Determine the (X, Y) coordinate at the center of the cell enclosing the given text.  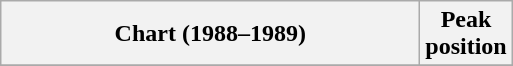
Chart (1988–1989) (210, 34)
Peakposition (466, 34)
